Scan for the cell matching the given text and deliver its [x, y] coordinate at center. 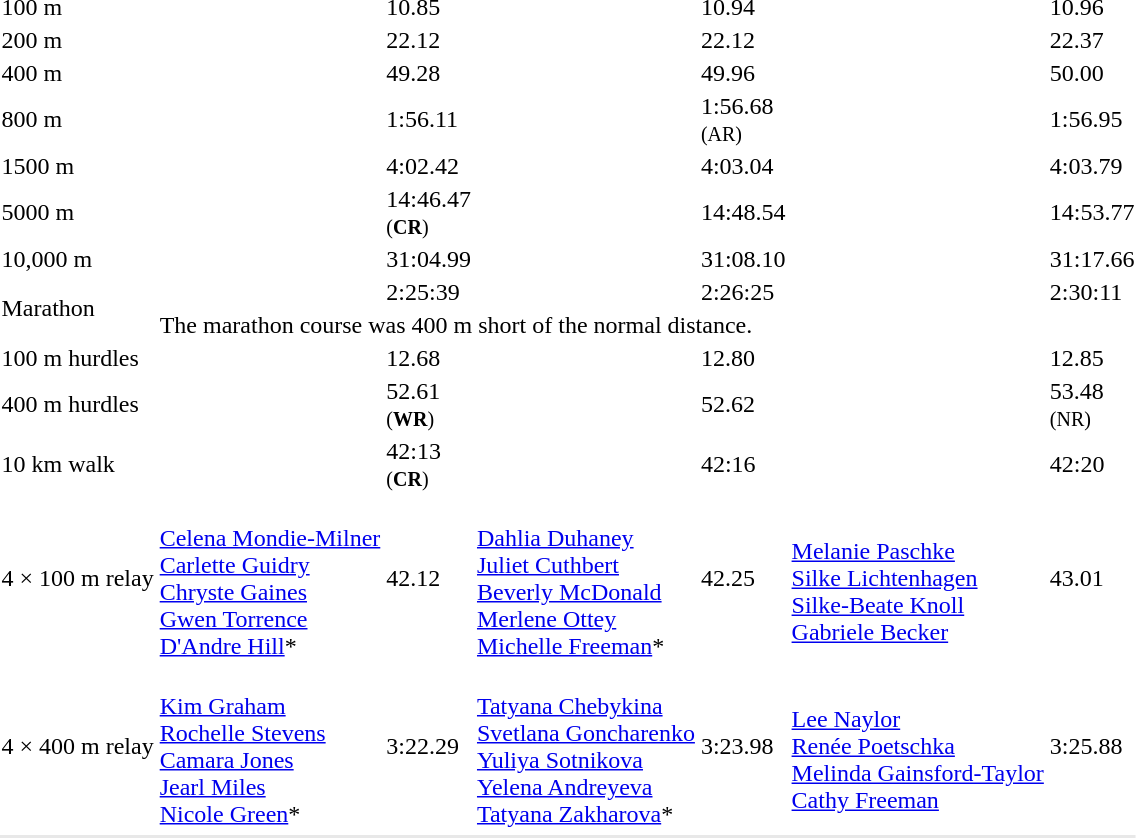
52.62 [743, 404]
3:22.29 [429, 746]
42.12 [429, 578]
43.01 [1092, 578]
1:56.95 [1092, 120]
4 × 100 m relay [78, 578]
12.68 [429, 358]
31:17.66 [1092, 259]
10,000 m [78, 259]
22.37 [1092, 40]
4:03.79 [1092, 166]
1:56.11 [429, 120]
Dahlia DuhaneyJuliet CuthbertBeverly McDonaldMerlene OtteyMichelle Freeman* [586, 578]
Melanie PaschkeSilke LichtenhagenSilke-Beate KnollGabriele Becker [918, 578]
42:16 [743, 464]
42.25 [743, 578]
2:26:25 [743, 292]
800 m [78, 120]
3:25.88 [1092, 746]
50.00 [1092, 73]
53.48(NR) [1092, 404]
31:04.99 [429, 259]
2:30:11 [1092, 292]
4 × 400 m relay [78, 746]
42:13(CR) [429, 464]
49.28 [429, 73]
31:08.10 [743, 259]
14:53.77 [1092, 212]
1500 m [78, 166]
14:46.47(CR) [429, 212]
10 km walk [78, 464]
Kim GrahamRochelle StevensCamara JonesJearl MilesNicole Green* [270, 746]
4:03.04 [743, 166]
200 m [78, 40]
400 m hurdles [78, 404]
12.80 [743, 358]
5000 m [78, 212]
12.85 [1092, 358]
The marathon course was 400 m short of the normal distance. [647, 325]
52.61(WR) [429, 404]
400 m [78, 73]
49.96 [743, 73]
3:23.98 [743, 746]
Tatyana ChebykinaSvetlana GoncharenkoYuliya SotnikovaYelena AndreyevaTatyana Zakharova* [586, 746]
100 m hurdles [78, 358]
42:20 [1092, 464]
4:02.42 [429, 166]
Celena Mondie-MilnerCarlette GuidryChryste GainesGwen TorrenceD'Andre Hill* [270, 578]
14:48.54 [743, 212]
Marathon [78, 308]
1:56.68(AR) [743, 120]
2:25:39 [429, 292]
Lee NaylorRenée PoetschkaMelinda Gainsford-TaylorCathy Freeman [918, 746]
